Capture the cell that displays the provided text and extract its [X, Y] central coordinate. 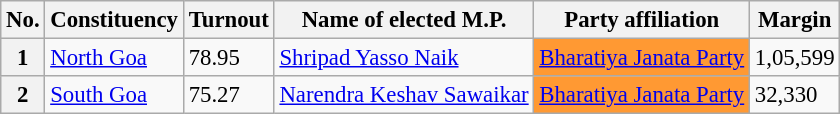
South Goa [114, 95]
Name of elected M.P. [404, 20]
2 [23, 95]
75.27 [228, 95]
Turnout [228, 20]
Shripad Yasso Naik [404, 58]
1 [23, 58]
32,330 [795, 95]
Constituency [114, 20]
Margin [795, 20]
Party affiliation [642, 20]
1,05,599 [795, 58]
Narendra Keshav Sawaikar [404, 95]
78.95 [228, 58]
North Goa [114, 58]
No. [23, 20]
